Detect which cell encompasses the target text, then output its [X, Y] center coordinate. 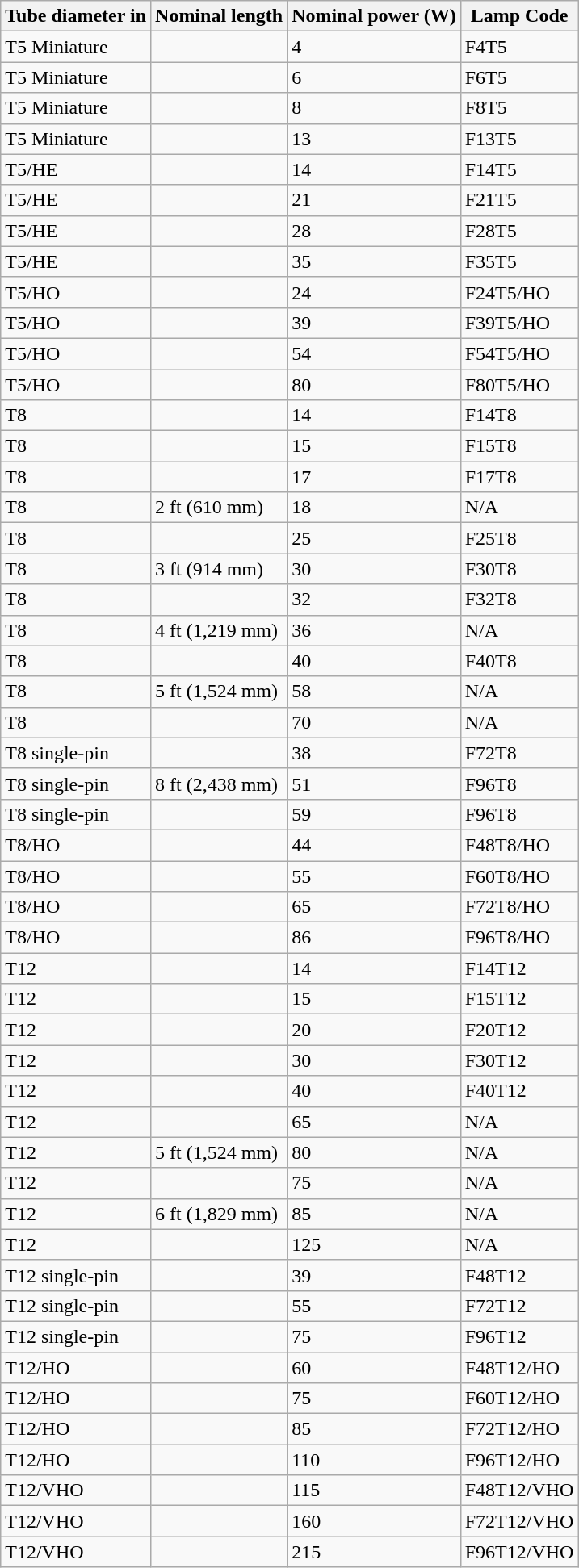
Lamp Code [519, 16]
F72T12/VHO [519, 1521]
70 [375, 722]
160 [375, 1521]
36 [375, 630]
24 [375, 292]
3 ft (914 mm) [220, 569]
F72T8 [519, 753]
F48T8/HO [519, 845]
F14T8 [519, 416]
13 [375, 139]
F40T12 [519, 1091]
4 [375, 47]
110 [375, 1460]
58 [375, 692]
F28T5 [519, 231]
F30T8 [519, 569]
35 [375, 261]
Nominal length [220, 16]
44 [375, 845]
F96T8/HO [519, 938]
F39T5/HO [519, 323]
6 ft (1,829 mm) [220, 1214]
28 [375, 231]
38 [375, 753]
F54T5/HO [519, 353]
18 [375, 508]
17 [375, 477]
F40T8 [519, 661]
59 [375, 814]
F96T12/VHO [519, 1552]
6 [375, 77]
F96T12/HO [519, 1460]
F15T8 [519, 446]
F4T5 [519, 47]
F21T5 [519, 200]
F48T12/HO [519, 1368]
215 [375, 1552]
F20T12 [519, 1030]
F72T8/HO [519, 907]
86 [375, 938]
F80T5/HO [519, 385]
F72T12/HO [519, 1429]
F25T8 [519, 538]
F60T8/HO [519, 876]
F35T5 [519, 261]
F15T12 [519, 999]
Tube diameter in [76, 16]
F60T12/HO [519, 1399]
51 [375, 784]
F17T8 [519, 477]
F72T12 [519, 1306]
4 ft (1,219 mm) [220, 630]
60 [375, 1368]
8 [375, 108]
F96T12 [519, 1336]
25 [375, 538]
32 [375, 600]
F48T12 [519, 1275]
20 [375, 1030]
F48T12/VHO [519, 1491]
2 ft (610 mm) [220, 508]
21 [375, 200]
54 [375, 353]
125 [375, 1244]
F6T5 [519, 77]
F8T5 [519, 108]
115 [375, 1491]
F14T5 [519, 169]
F32T8 [519, 600]
F30T12 [519, 1060]
F13T5 [519, 139]
8 ft (2,438 mm) [220, 784]
Nominal power (W) [375, 16]
F24T5/HO [519, 292]
F14T12 [519, 968]
